Locate the cell with the specified text and output its [X, Y] center coordinate. 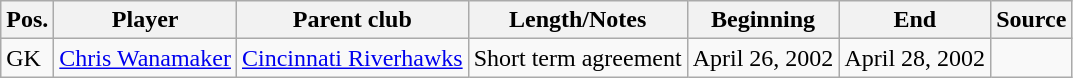
April 28, 2002 [915, 58]
GK [28, 58]
Short term agreement [578, 58]
Beginning [763, 20]
End [915, 20]
April 26, 2002 [763, 58]
Chris Wanamaker [146, 58]
Pos. [28, 20]
Source [1032, 20]
Cincinnati Riverhawks [352, 58]
Player [146, 20]
Length/Notes [578, 20]
Parent club [352, 20]
